Return (x, y) of the center of cell containing provided text 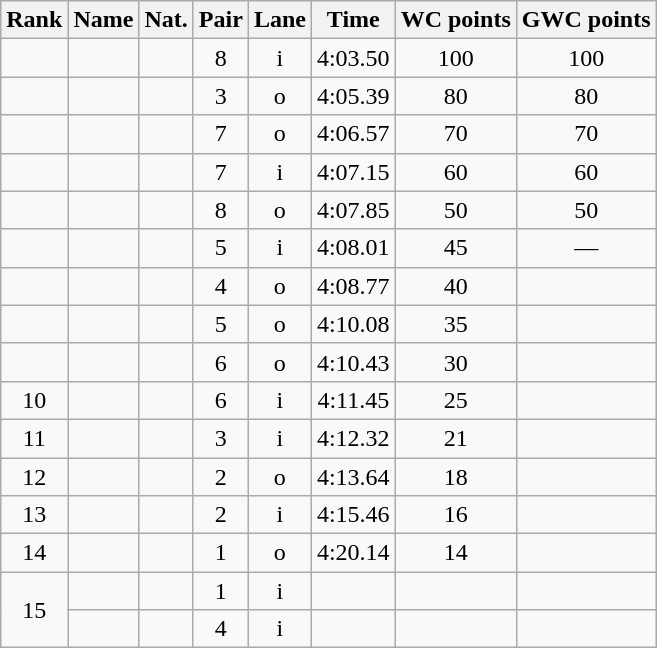
4:13.64 (353, 477)
4:06.57 (353, 134)
4:08.01 (353, 248)
4:08.77 (353, 286)
Rank (34, 20)
11 (34, 438)
Name (104, 20)
16 (456, 515)
12 (34, 477)
Time (353, 20)
25 (456, 400)
4:10.43 (353, 362)
40 (456, 286)
4:11.45 (353, 400)
35 (456, 324)
30 (456, 362)
Pair (220, 20)
Lane (280, 20)
— (586, 248)
15 (34, 610)
4:12.32 (353, 438)
Nat. (166, 20)
4:10.08 (353, 324)
4:15.46 (353, 515)
4:07.15 (353, 172)
WC points (456, 20)
GWC points (586, 20)
10 (34, 400)
18 (456, 477)
4:20.14 (353, 553)
21 (456, 438)
13 (34, 515)
45 (456, 248)
4:03.50 (353, 58)
4:05.39 (353, 96)
4:07.85 (353, 210)
